From the cell containing the given text, extract its center point as [X, Y] coordinate. 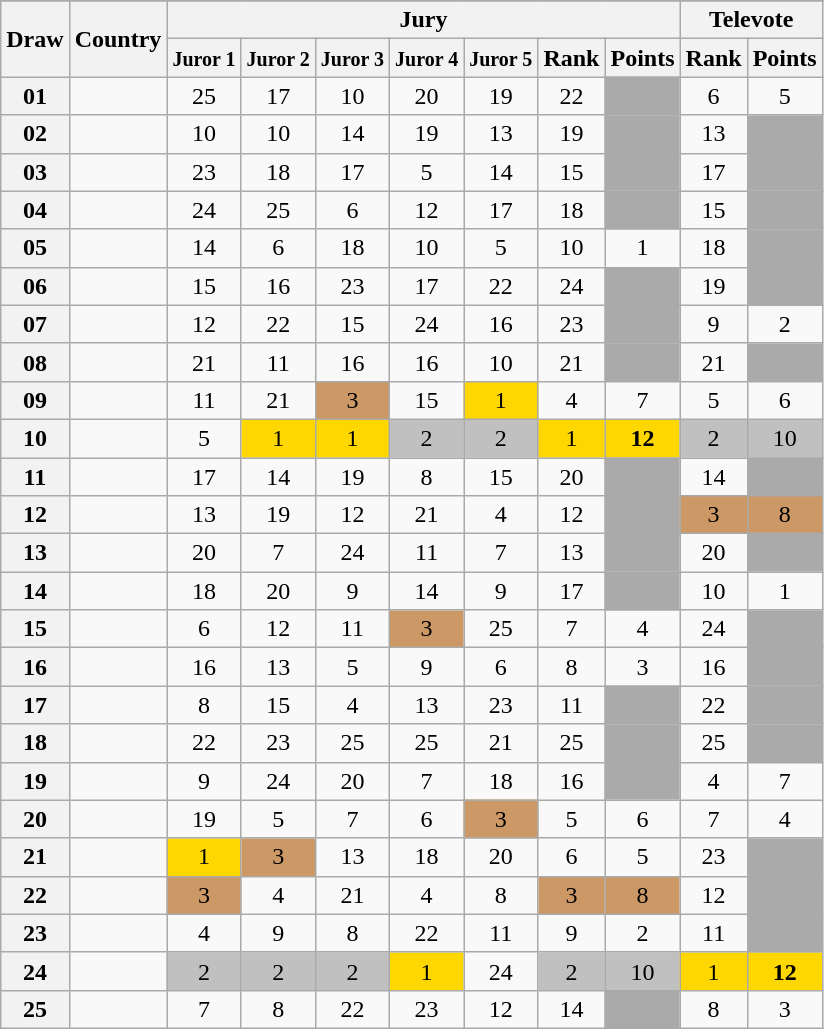
Juror 3 [352, 58]
Juror 4 [426, 58]
08 [35, 362]
07 [35, 324]
09 [35, 400]
06 [35, 286]
03 [35, 172]
Draw [35, 39]
Juror 1 [204, 58]
Juror 2 [278, 58]
05 [35, 248]
Juror 5 [501, 58]
Jury [424, 20]
02 [35, 134]
Televote [751, 20]
04 [35, 210]
01 [35, 96]
Country [118, 39]
